For the text-containing cell, return its midpoint in (X, Y) coordinate format. 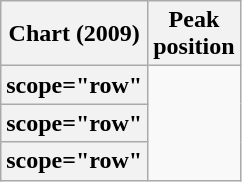
Peakposition (194, 34)
Chart (2009) (74, 34)
